Find where the given text appears and provide that cell's center as [x, y] coordinate. 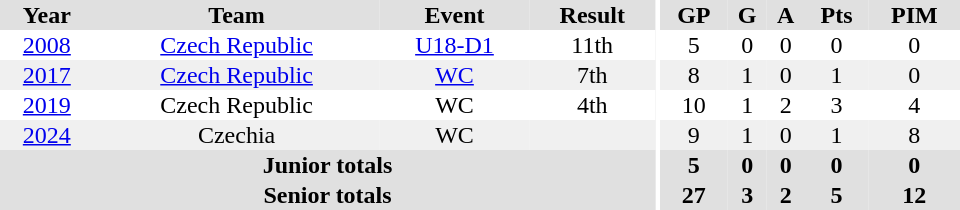
G [747, 15]
Result [592, 15]
7th [592, 75]
GP [694, 15]
A [786, 15]
9 [694, 135]
4th [592, 105]
Senior totals [328, 195]
2017 [47, 75]
Event [455, 15]
2024 [47, 135]
Year [47, 15]
4 [914, 105]
27 [694, 195]
Pts [836, 15]
12 [914, 195]
Junior totals [328, 165]
2008 [47, 45]
PIM [914, 15]
11th [592, 45]
Czechia [237, 135]
U18-D1 [455, 45]
Team [237, 15]
2019 [47, 105]
10 [694, 105]
